Provide the [x, y] coordinate of the cell's center where the given text is located.  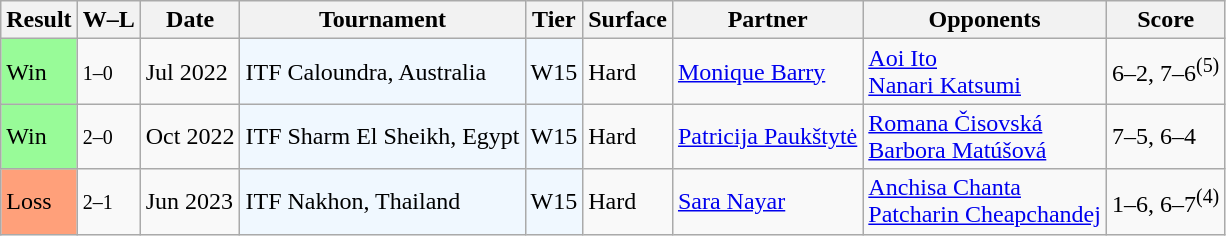
2–1 [108, 202]
ITF Nakhon, Thailand [382, 202]
Score [1165, 20]
Jun 2023 [190, 202]
Opponents [985, 20]
Oct 2022 [190, 136]
Partner [767, 20]
Aoi Ito Nanari Katsumi [985, 72]
Romana Čisovská Barbora Matúšová [985, 136]
Sara Nayar [767, 202]
Date [190, 20]
1–6, 6–7(4) [1165, 202]
7–5, 6–4 [1165, 136]
Patricija Paukštytė [767, 136]
Anchisa Chanta Patcharin Cheapchandej [985, 202]
W–L [108, 20]
Loss [39, 202]
2–0 [108, 136]
Tier [554, 20]
Monique Barry [767, 72]
ITF Sharm El Sheikh, Egypt [382, 136]
6–2, 7–6(5) [1165, 72]
Jul 2022 [190, 72]
Surface [628, 20]
Result [39, 20]
Tournament [382, 20]
1–0 [108, 72]
ITF Caloundra, Australia [382, 72]
